Identify which cell holds the provided text, then report its (X, Y) central coordinate. 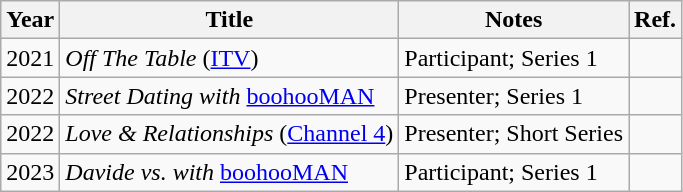
Presenter; Short Series (514, 134)
Ref. (656, 20)
Davide vs. with boohooMAN (230, 172)
Presenter; Series 1 (514, 96)
Off The Table (ITV) (230, 58)
2023 (30, 172)
Love & Relationships (Channel 4) (230, 134)
Title (230, 20)
Street Dating with boohooMAN (230, 96)
Year (30, 20)
Notes (514, 20)
2021 (30, 58)
